For the text-containing cell, return its midpoint in [X, Y] coordinate format. 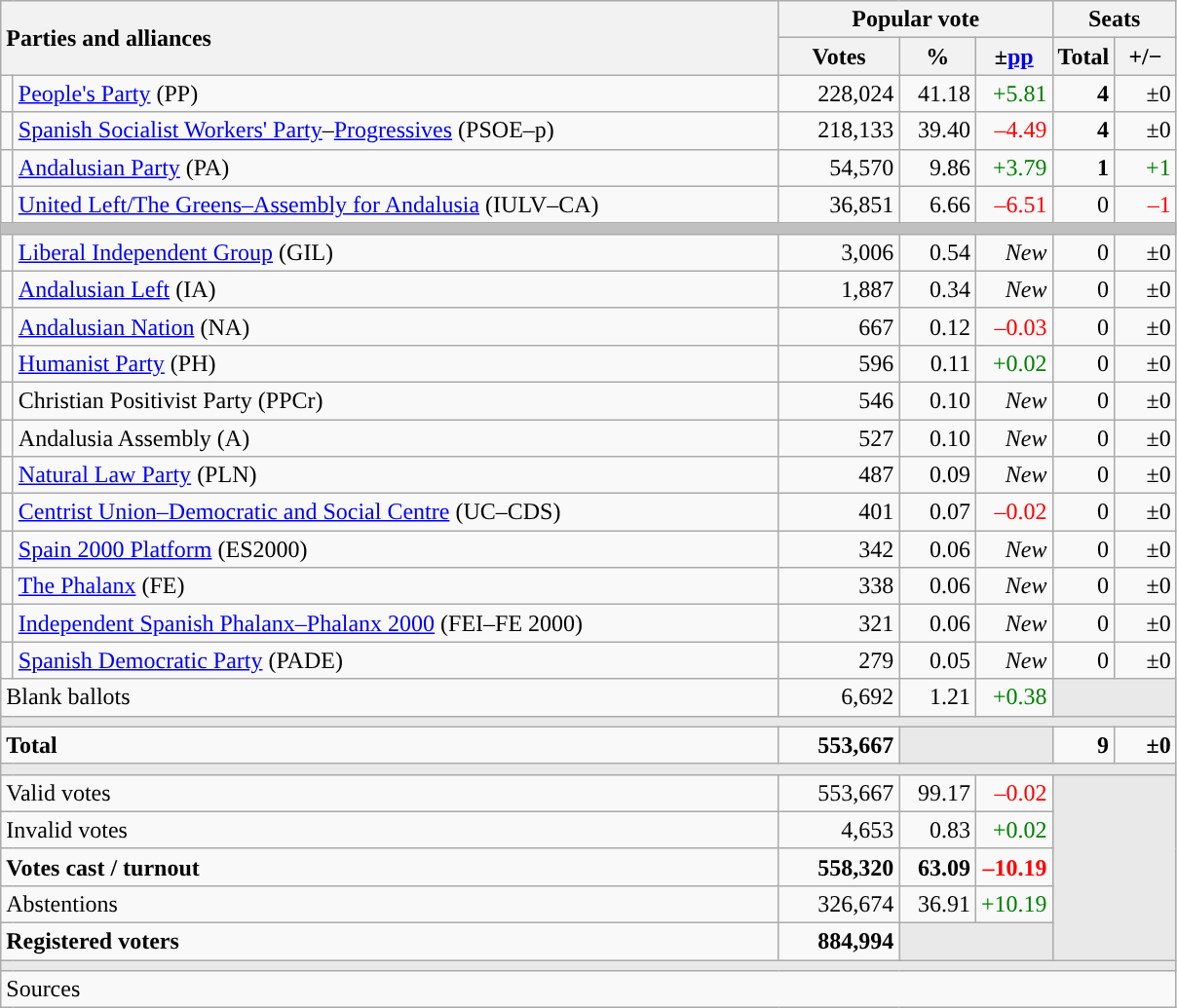
Andalusian Nation (NA) [396, 326]
Abstentions [390, 904]
36,851 [839, 205]
4,653 [839, 830]
41.18 [937, 93]
527 [839, 437]
6.66 [937, 205]
The Phalanx (FE) [396, 586]
0.34 [937, 289]
Liberal Independent Group (GIL) [396, 252]
+0.38 [1013, 697]
0.07 [937, 512]
596 [839, 363]
3,006 [839, 252]
–6.51 [1013, 205]
Registered voters [390, 941]
Invalid votes [390, 830]
Sources [588, 989]
–1 [1146, 205]
+3.79 [1013, 168]
+1 [1146, 168]
401 [839, 512]
–0.03 [1013, 326]
228,024 [839, 93]
1 [1083, 168]
People's Party (PP) [396, 93]
–10.19 [1013, 867]
Humanist Party (PH) [396, 363]
279 [839, 660]
884,994 [839, 941]
0.12 [937, 326]
218,133 [839, 131]
342 [839, 549]
+/− [1146, 56]
338 [839, 586]
Spanish Democratic Party (PADE) [396, 660]
0.54 [937, 252]
Parties and alliances [390, 38]
546 [839, 400]
54,570 [839, 168]
Natural Law Party (PLN) [396, 475]
1.21 [937, 697]
+10.19 [1013, 904]
6,692 [839, 697]
–4.49 [1013, 131]
United Left/The Greens–Assembly for Andalusia (IULV–CA) [396, 205]
487 [839, 475]
321 [839, 623]
0.09 [937, 475]
Andalusian Party (PA) [396, 168]
% [937, 56]
1,887 [839, 289]
Christian Positivist Party (PPCr) [396, 400]
Spain 2000 Platform (ES2000) [396, 549]
Votes [839, 56]
63.09 [937, 867]
326,674 [839, 904]
Valid votes [390, 793]
Centrist Union–Democratic and Social Centre (UC–CDS) [396, 512]
Andalusia Assembly (A) [396, 437]
39.40 [937, 131]
Spanish Socialist Workers' Party–Progressives (PSOE–p) [396, 131]
558,320 [839, 867]
Votes cast / turnout [390, 867]
36.91 [937, 904]
Blank ballots [390, 697]
0.11 [937, 363]
9 [1083, 745]
9.86 [937, 168]
Andalusian Left (IA) [396, 289]
0.05 [937, 660]
99.17 [937, 793]
0.83 [937, 830]
Seats [1115, 19]
+5.81 [1013, 93]
Independent Spanish Phalanx–Phalanx 2000 (FEI–FE 2000) [396, 623]
667 [839, 326]
±pp [1013, 56]
Popular vote [916, 19]
